From the cell containing the given text, extract its center point as [X, Y] coordinate. 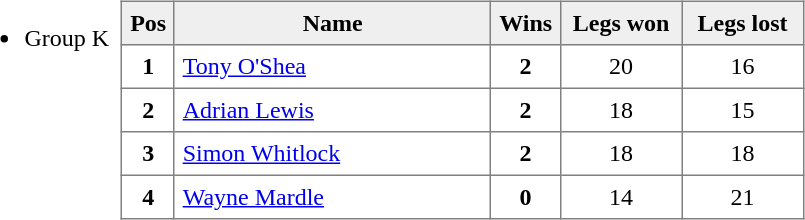
15 [743, 110]
3 [148, 154]
0 [526, 197]
Wins [526, 23]
21 [743, 197]
Adrian Lewis [332, 110]
Tony O'Shea [332, 67]
Simon Whitlock [332, 154]
Legs lost [743, 23]
16 [743, 67]
14 [621, 197]
Wayne Mardle [332, 197]
Name [332, 23]
Legs won [621, 23]
Pos [148, 23]
1 [148, 67]
20 [621, 67]
4 [148, 197]
